Output the (X, Y) coordinate of the center of the cell containing the given text.  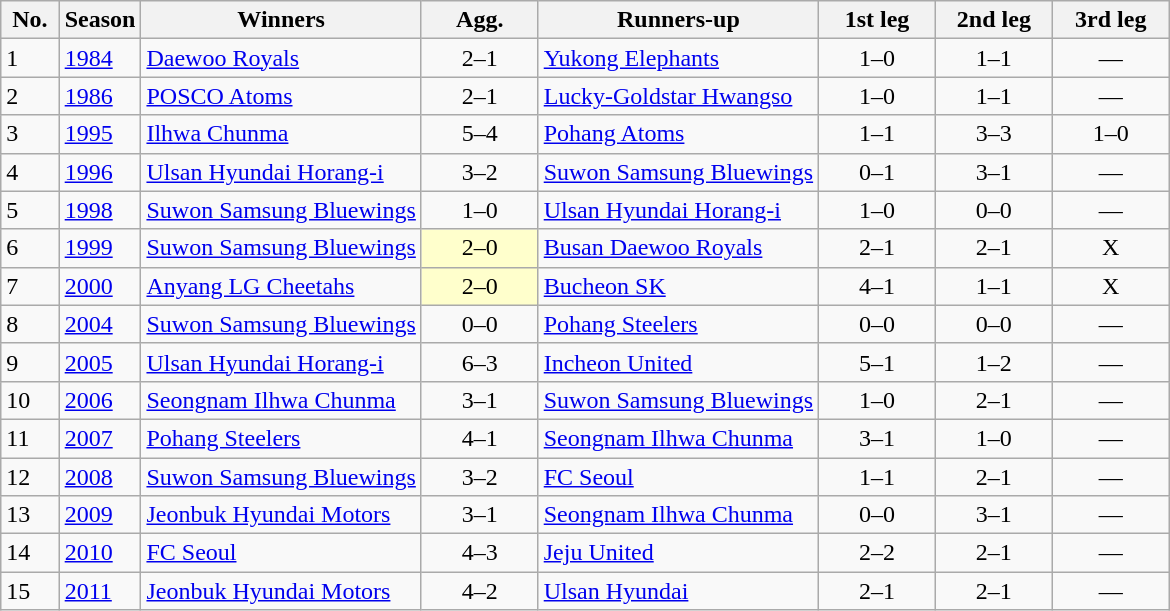
1–2 (994, 362)
1999 (100, 248)
Jeju United (678, 553)
11 (30, 438)
2010 (100, 553)
4–2 (480, 591)
8 (30, 324)
14 (30, 553)
1st leg (878, 20)
3–3 (994, 134)
1995 (100, 134)
4 (30, 172)
1984 (100, 58)
0–1 (878, 172)
12 (30, 477)
Bucheon SK (678, 286)
Ilhwa Chunma (281, 134)
2004 (100, 324)
1 (30, 58)
Pohang Atoms (678, 134)
Agg. (480, 20)
2 (30, 96)
10 (30, 400)
15 (30, 591)
7 (30, 286)
No. (30, 20)
2007 (100, 438)
4–3 (480, 553)
2000 (100, 286)
1986 (100, 96)
3rd leg (1110, 20)
Anyang LG Cheetahs (281, 286)
Lucky-Goldstar Hwangso (678, 96)
Busan Daewoo Royals (678, 248)
Ulsan Hyundai (678, 591)
POSCO Atoms (281, 96)
13 (30, 515)
5 (30, 210)
1998 (100, 210)
1996 (100, 172)
5–1 (878, 362)
2–2 (878, 553)
6–3 (480, 362)
6 (30, 248)
Season (100, 20)
5–4 (480, 134)
3 (30, 134)
2008 (100, 477)
2nd leg (994, 20)
Runners-up (678, 20)
2009 (100, 515)
Daewoo Royals (281, 58)
Incheon United (678, 362)
2011 (100, 591)
Yukong Elephants (678, 58)
2005 (100, 362)
Winners (281, 20)
2006 (100, 400)
9 (30, 362)
